Return [X, Y] of the center of cell containing provided text 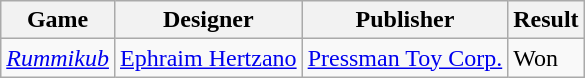
Publisher [405, 20]
Game [58, 20]
Pressman Toy Corp. [405, 58]
Designer [208, 20]
Result [546, 20]
Won [546, 58]
Ephraim Hertzano [208, 58]
Rummikub [58, 58]
